For the text-containing cell, return its midpoint in (X, Y) coordinate format. 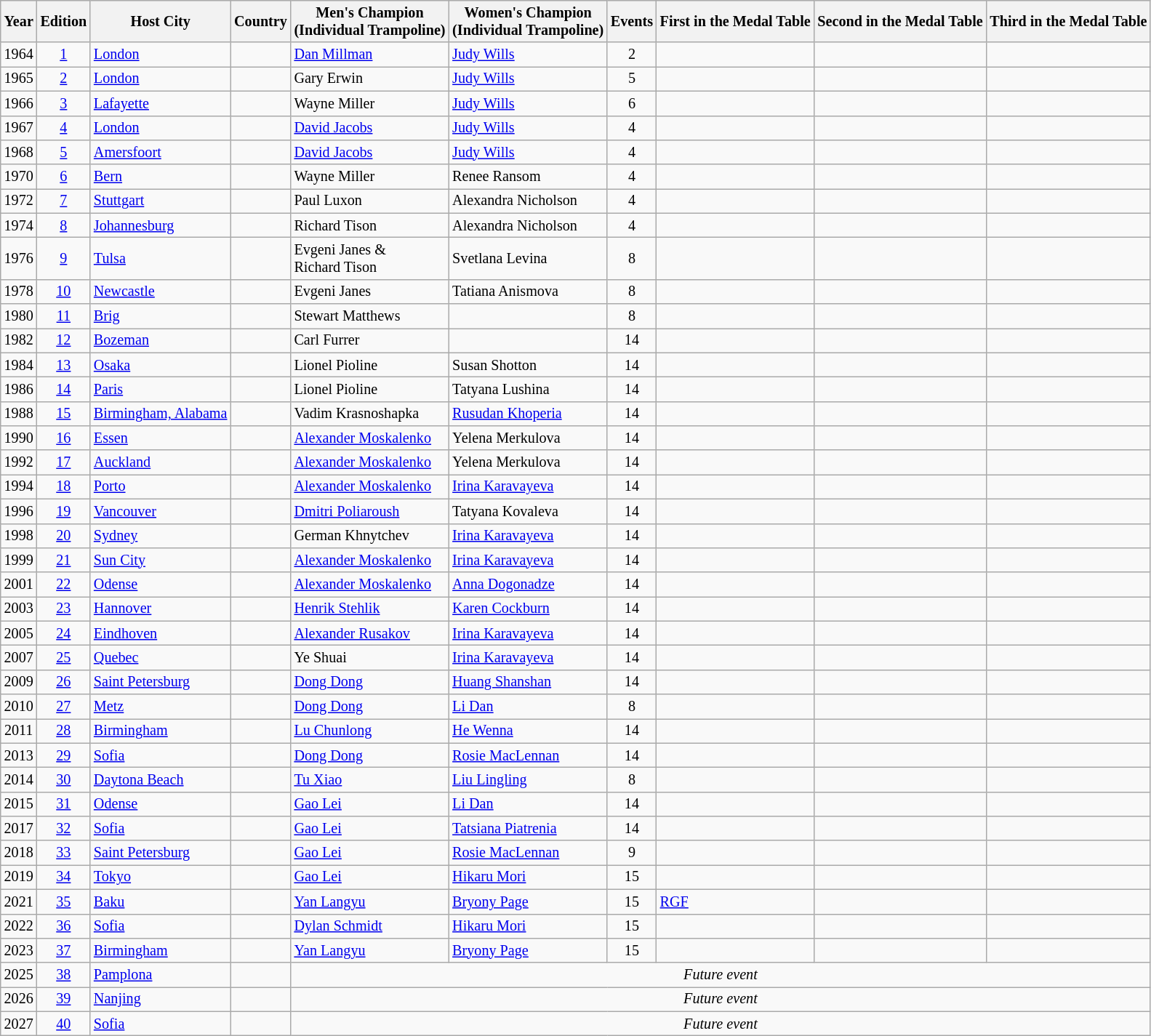
Nanjing (160, 1000)
Richard Tison (370, 226)
1982 (19, 341)
Daytona Beach (160, 780)
Johannesburg (160, 226)
Amersfoort (160, 153)
1967 (19, 128)
1999 (19, 561)
Metz (160, 707)
Dylan Schmidt (370, 926)
1970 (19, 177)
Hannover (160, 609)
Tokyo (160, 878)
1986 (19, 390)
1998 (19, 536)
1 (64, 55)
Tatsiana Piatrenia (528, 829)
He Wenna (528, 731)
16 (64, 438)
23 (64, 609)
2001 (19, 585)
1984 (19, 366)
Renee Ransom (528, 177)
Events (632, 22)
24 (64, 634)
Auckland (160, 463)
1996 (19, 512)
Lafayette (160, 104)
38 (64, 976)
29 (64, 755)
Country (260, 22)
3 (64, 104)
10 (64, 292)
1972 (19, 201)
28 (64, 731)
Porto (160, 487)
Vancouver (160, 512)
17 (64, 463)
2018 (19, 854)
Bern (160, 177)
7 (64, 201)
Sydney (160, 536)
Bozeman (160, 341)
Third in the Medal Table (1069, 22)
25 (64, 658)
2019 (19, 878)
Men's Champion(Individual Trampoline) (370, 22)
2017 (19, 829)
Birmingham, Alabama (160, 414)
1966 (19, 104)
RGF (736, 902)
Quebec (160, 658)
Brig (160, 316)
2025 (19, 976)
Newcastle (160, 292)
Year (19, 22)
27 (64, 707)
1978 (19, 292)
12 (64, 341)
22 (64, 585)
Anna Dogonadze (528, 585)
Baku (160, 902)
German Khnytchev (370, 536)
Women's Champion(Individual Trampoline) (528, 22)
Osaka (160, 366)
Tu Xiao (370, 780)
2011 (19, 731)
Alexander Rusakov (370, 634)
Carl Furrer (370, 341)
2015 (19, 805)
1990 (19, 438)
1980 (19, 316)
2022 (19, 926)
Gary Erwin (370, 79)
2003 (19, 609)
Tatiana Anismova (528, 292)
31 (64, 805)
Vadim Krasnoshapka (370, 414)
34 (64, 878)
Tatyana Lushina (528, 390)
Susan Shotton (528, 366)
Svetlana Levina (528, 259)
2021 (19, 902)
2005 (19, 634)
Edition (64, 22)
13 (64, 366)
37 (64, 951)
Karen Cockburn (528, 609)
1964 (19, 55)
Lu Chunlong (370, 731)
35 (64, 902)
Pamplona (160, 976)
Stewart Matthews (370, 316)
20 (64, 536)
39 (64, 1000)
2010 (19, 707)
11 (64, 316)
Host City (160, 22)
1968 (19, 153)
1974 (19, 226)
2014 (19, 780)
1992 (19, 463)
2026 (19, 1000)
Dan Millman (370, 55)
21 (64, 561)
1976 (19, 259)
Liu Lingling (528, 780)
1994 (19, 487)
Second in the Medal Table (900, 22)
Paris (160, 390)
Dmitri Poliaroush (370, 512)
2009 (19, 683)
First in the Medal Table (736, 22)
36 (64, 926)
18 (64, 487)
Rusudan Khoperia (528, 414)
Tatyana Kovaleva (528, 512)
2007 (19, 658)
Essen (160, 438)
Paul Luxon (370, 201)
1988 (19, 414)
Sun City (160, 561)
2023 (19, 951)
19 (64, 512)
33 (64, 854)
30 (64, 780)
Huang Shanshan (528, 683)
Henrik Stehlik (370, 609)
2013 (19, 755)
Evgeni Janes (370, 292)
Stuttgart (160, 201)
Evgeni Janes & Richard Tison (370, 259)
1965 (19, 79)
26 (64, 683)
32 (64, 829)
Eindhoven (160, 634)
Ye Shuai (370, 658)
Tulsa (160, 259)
